Scan for the cell matching the given text and deliver its (x, y) coordinate at center. 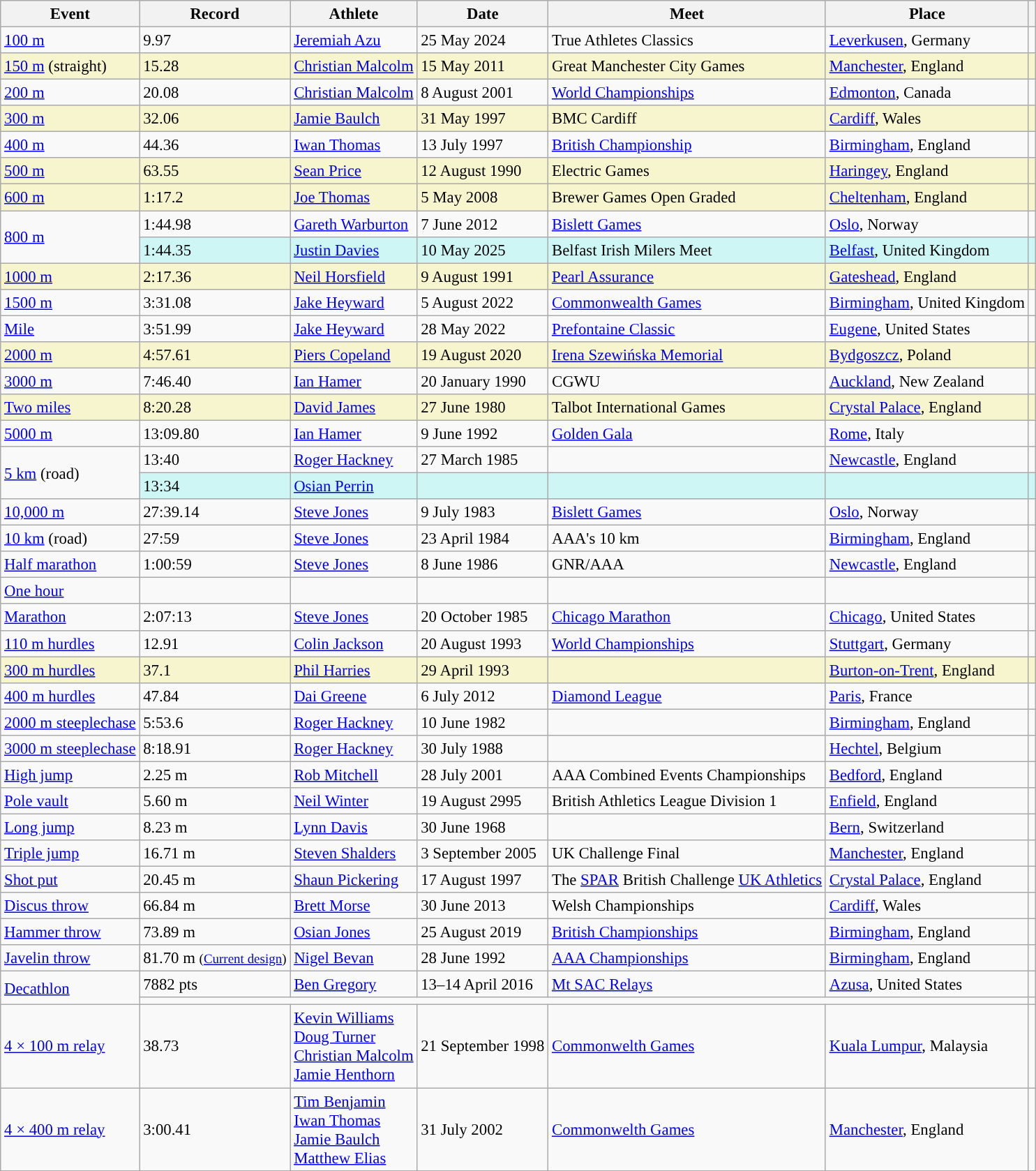
1:00:59 (215, 565)
AAA Combined Events Championships (687, 775)
20 October 1985 (483, 618)
Justin Davies (354, 250)
66.84 m (215, 906)
Golden Gala (687, 433)
400 m (70, 145)
300 m hurdles (70, 670)
Tim BenjaminIwan ThomasJamie BaulchMatthew Elias (354, 1129)
Talbot International Games (687, 408)
30 June 1968 (483, 827)
Burton-on-Trent, England (926, 670)
5 August 2022 (483, 302)
Record (215, 14)
Irena Szewińska Memorial (687, 355)
5.60 m (215, 801)
Half marathon (70, 565)
Steven Shalders (354, 853)
Neil Winter (354, 801)
3000 m (70, 381)
Mile (70, 329)
Gateshead, England (926, 276)
13:09.80 (215, 433)
Shot put (70, 880)
Phil Harries (354, 670)
5 km (road) (70, 473)
Decathlon (70, 988)
Jamie Baulch (354, 119)
One hour (70, 591)
UK Challenge Final (687, 853)
Triple jump (70, 853)
Neil Horsfield (354, 276)
27:39.14 (215, 512)
7882 pts (215, 985)
Welsh Championships (687, 906)
Piers Copeland (354, 355)
9 August 1991 (483, 276)
8 June 1986 (483, 565)
7:46.40 (215, 381)
25 May 2024 (483, 40)
Shaun Pickering (354, 880)
20 August 1993 (483, 643)
Event (70, 14)
Chicago, United States (926, 618)
12.91 (215, 643)
Nigel Bevan (354, 958)
17 August 1997 (483, 880)
13 July 1997 (483, 145)
9 June 1992 (483, 433)
Sean Price (354, 171)
Chicago Marathon (687, 618)
AAA's 10 km (687, 539)
BMC Cardiff (687, 119)
High jump (70, 775)
Colin Jackson (354, 643)
Brewer Games Open Graded (687, 197)
Great Manchester City Games (687, 66)
British Championships (687, 932)
Bedford, England (926, 775)
2000 m (70, 355)
5 May 2008 (483, 197)
Mt SAC Relays (687, 985)
Hechtel, Belgium (926, 749)
Place (926, 14)
10 June 1982 (483, 722)
2.25 m (215, 775)
Date (483, 14)
Rome, Italy (926, 433)
10,000 m (70, 512)
3000 m steeplechase (70, 749)
Hammer throw (70, 932)
2:17.36 (215, 276)
44.36 (215, 145)
110 m hurdles (70, 643)
Rob Mitchell (354, 775)
10 May 2025 (483, 250)
20.45 m (215, 880)
10 km (road) (70, 539)
1500 m (70, 302)
Pole vault (70, 801)
200 m (70, 93)
Leverkusen, Germany (926, 40)
Edmonton, Canada (926, 93)
30 July 1988 (483, 749)
Gareth Warburton (354, 224)
13–14 April 2016 (483, 985)
British Championship (687, 145)
Pearl Assurance (687, 276)
21 September 1998 (483, 1047)
Azusa, United States (926, 985)
3:51.99 (215, 329)
Iwan Thomas (354, 145)
GNR/AAA (687, 565)
AAA Championships (687, 958)
31 July 2002 (483, 1129)
Kuala Lumpur, Malaysia (926, 1047)
32.06 (215, 119)
1:44.35 (215, 250)
3:31.08 (215, 302)
Paris, France (926, 696)
Commonwealth Games (687, 302)
3:00.41 (215, 1129)
Joe Thomas (354, 197)
Prefontaine Classic (687, 329)
15.28 (215, 66)
1000 m (70, 276)
Javelin throw (70, 958)
Brett Morse (354, 906)
12 August 1990 (483, 171)
Bydgoszcz, Poland (926, 355)
Electric Games (687, 171)
27 June 1980 (483, 408)
Two miles (70, 408)
81.70 m (Current design) (215, 958)
13:40 (215, 460)
Meet (687, 14)
Diamond League (687, 696)
2:07:13 (215, 618)
27 March 1985 (483, 460)
Cheltenham, England (926, 197)
Discus throw (70, 906)
Athlete (354, 14)
The SPAR British Challenge UK Athletics (687, 880)
5000 m (70, 433)
8:18.91 (215, 749)
150 m (straight) (70, 66)
7 June 2012 (483, 224)
27:59 (215, 539)
63.55 (215, 171)
Eugene, United States (926, 329)
800 m (70, 237)
Dai Greene (354, 696)
Osian Jones (354, 932)
20 January 1990 (483, 381)
400 m hurdles (70, 696)
1:44.98 (215, 224)
600 m (70, 197)
16.71 m (215, 853)
Belfast Irish Milers Meet (687, 250)
4:57.61 (215, 355)
1:17.2 (215, 197)
23 April 1984 (483, 539)
4 × 100 m relay (70, 1047)
CGWU (687, 381)
31 May 1997 (483, 119)
28 June 1992 (483, 958)
19 August 2995 (483, 801)
28 May 2022 (483, 329)
Lynn Davis (354, 827)
13:34 (215, 486)
300 m (70, 119)
Birmingham, United Kingdom (926, 302)
David James (354, 408)
4 × 400 m relay (70, 1129)
29 April 1993 (483, 670)
19 August 2020 (483, 355)
Kevin WilliamsDoug TurnerChristian MalcolmJamie Henthorn (354, 1047)
British Athletics League Division 1 (687, 801)
30 June 2013 (483, 906)
47.84 (215, 696)
6 July 2012 (483, 696)
28 July 2001 (483, 775)
Long jump (70, 827)
Belfast, United Kingdom (926, 250)
8.23 m (215, 827)
15 May 2011 (483, 66)
Enfield, England (926, 801)
9.97 (215, 40)
9 July 1983 (483, 512)
20.08 (215, 93)
Bern, Switzerland (926, 827)
38.73 (215, 1047)
73.89 m (215, 932)
8:20.28 (215, 408)
Auckland, New Zealand (926, 381)
2000 m steeplechase (70, 722)
Haringey, England (926, 171)
500 m (70, 171)
8 August 2001 (483, 93)
3 September 2005 (483, 853)
25 August 2019 (483, 932)
100 m (70, 40)
Ben Gregory (354, 985)
True Athletes Classics (687, 40)
5:53.6 (215, 722)
Stuttgart, Germany (926, 643)
Marathon (70, 618)
Jeremiah Azu (354, 40)
Osian Perrin (354, 486)
37.1 (215, 670)
